Return (x, y) of the center of cell containing provided text 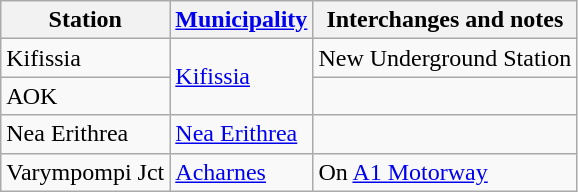
Acharnes (242, 172)
On A1 Motorway (445, 172)
Station (86, 20)
ΑΟΚ (86, 96)
Municipality (242, 20)
New Underground Station (445, 58)
Interchanges and notes (445, 20)
Varympompi Jct (86, 172)
